For the text-containing cell, return its midpoint in (X, Y) coordinate format. 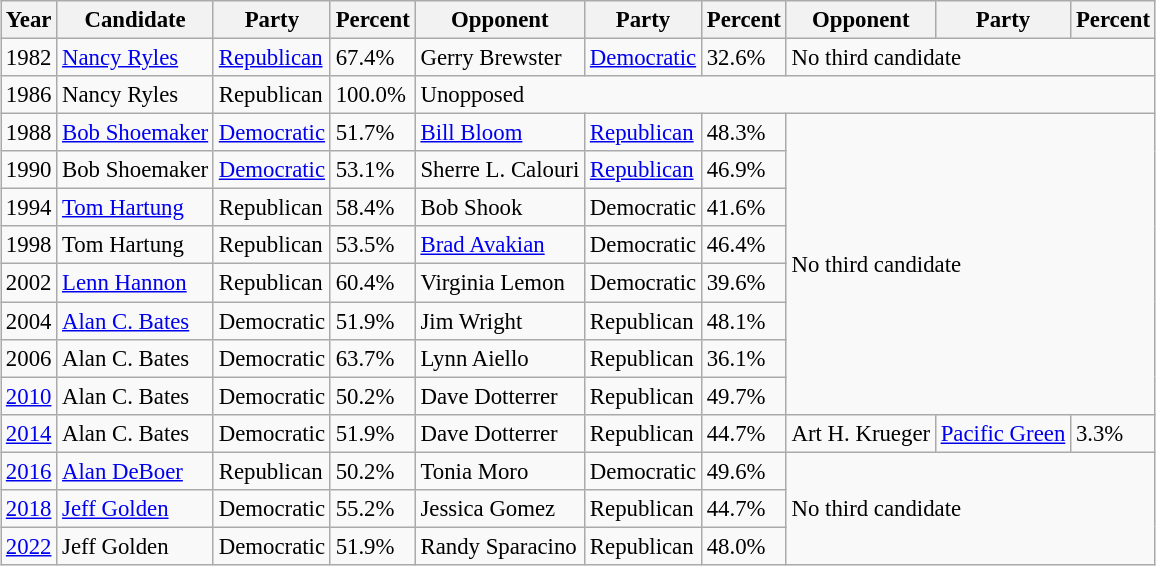
2010 (29, 396)
100.0% (372, 95)
1994 (29, 208)
Alan DeBoer (136, 471)
1986 (29, 95)
Candidate (136, 20)
60.4% (372, 283)
2018 (29, 508)
32.6% (744, 57)
Virginia Lemon (500, 283)
Jessica Gomez (500, 508)
46.9% (744, 170)
48.1% (744, 321)
67.4% (372, 57)
1982 (29, 57)
Lenn Hannon (136, 283)
49.7% (744, 396)
2016 (29, 471)
2002 (29, 283)
46.4% (744, 245)
2014 (29, 433)
Pacific Green (1002, 433)
Jim Wright (500, 321)
3.3% (1114, 433)
53.5% (372, 245)
55.2% (372, 508)
49.6% (744, 471)
Year (29, 20)
51.7% (372, 133)
Tonia Moro (500, 471)
58.4% (372, 208)
Brad Avakian (500, 245)
1988 (29, 133)
63.7% (372, 358)
53.1% (372, 170)
41.6% (744, 208)
2004 (29, 321)
2006 (29, 358)
Bob Shook (500, 208)
Bill Bloom (500, 133)
Art H. Krueger (860, 433)
48.0% (744, 546)
36.1% (744, 358)
Lynn Aiello (500, 358)
2022 (29, 546)
48.3% (744, 133)
Randy Sparacino (500, 546)
1998 (29, 245)
Unopposed (785, 95)
Gerry Brewster (500, 57)
1990 (29, 170)
39.6% (744, 283)
Sherre L. Calouri (500, 170)
